Extract the (x, y) coordinate from the center of the cell holding the provided text.  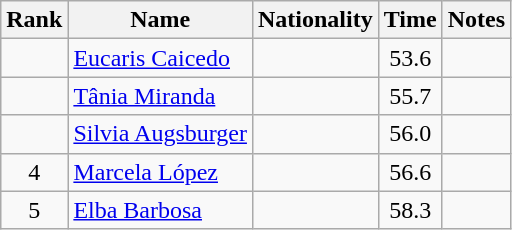
53.6 (410, 58)
Name (160, 20)
Nationality (315, 20)
56.6 (410, 172)
5 (34, 210)
Tânia Miranda (160, 96)
55.7 (410, 96)
Time (410, 20)
56.0 (410, 134)
Silvia Augsburger (160, 134)
Notes (476, 20)
Marcela López (160, 172)
Rank (34, 20)
58.3 (410, 210)
4 (34, 172)
Elba Barbosa (160, 210)
Eucaris Caicedo (160, 58)
